Provide the (X, Y) coordinate of the cell's center where the given text is located.  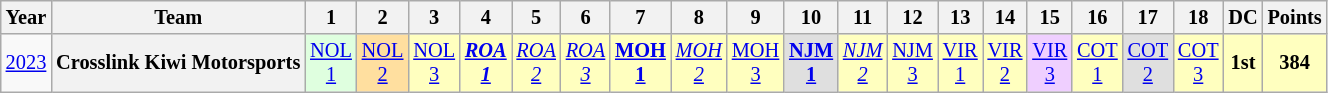
2023 (26, 63)
MOH3 (756, 63)
6 (586, 17)
Year (26, 17)
17 (1148, 17)
12 (912, 17)
VIR3 (1050, 63)
10 (811, 17)
NJM2 (862, 63)
9 (756, 17)
NJM3 (912, 63)
8 (699, 17)
ROA2 (536, 63)
18 (1198, 17)
1st (1242, 63)
11 (862, 17)
13 (960, 17)
NOL2 (383, 63)
16 (1097, 17)
Team (178, 17)
NJM1 (811, 63)
15 (1050, 17)
MOH2 (699, 63)
14 (1006, 17)
5 (536, 17)
DC (1242, 17)
ROA1 (486, 63)
Points (1295, 17)
VIR2 (1006, 63)
COT3 (1198, 63)
3 (434, 17)
NOL3 (434, 63)
384 (1295, 63)
VIR1 (960, 63)
COT1 (1097, 63)
2 (383, 17)
1 (331, 17)
COT2 (1148, 63)
7 (640, 17)
4 (486, 17)
NOL1 (331, 63)
ROA3 (586, 63)
Crosslink Kiwi Motorsports (178, 63)
MOH1 (640, 63)
